Return (x, y) of the center of cell containing provided text 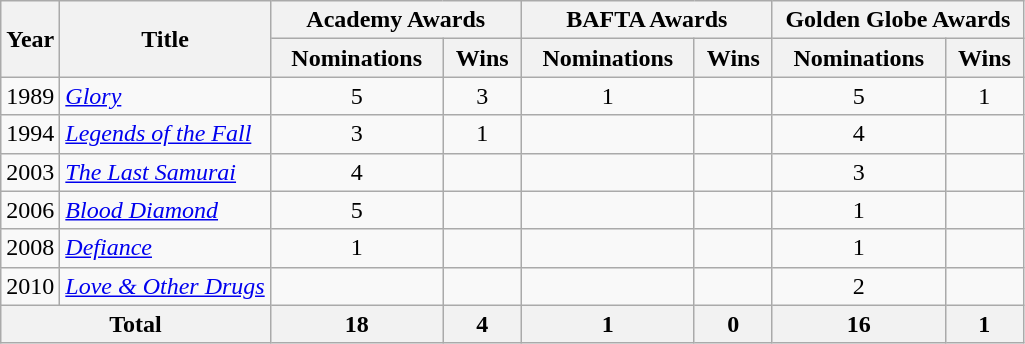
1989 (30, 96)
2008 (30, 248)
2003 (30, 172)
BAFTA Awards (646, 20)
Defiance (165, 248)
Golden Globe Awards (898, 20)
Title (165, 39)
2010 (30, 286)
16 (858, 324)
Glory (165, 96)
2006 (30, 210)
1994 (30, 134)
2 (858, 286)
0 (733, 324)
Year (30, 39)
Legends of the Fall (165, 134)
Academy Awards (396, 20)
Total (136, 324)
18 (356, 324)
Love & Other Drugs (165, 286)
The Last Samurai (165, 172)
Blood Diamond (165, 210)
